Pinpoint the cell where the given text exists, returning its (x, y) midpoint coordinate. 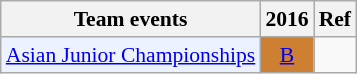
Asian Junior Championships (131, 55)
B (286, 55)
2016 (286, 19)
Team events (131, 19)
Ref (335, 19)
